Capture the cell that displays the provided text and extract its (x, y) central coordinate. 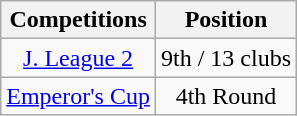
Position (226, 20)
J. League 2 (78, 58)
4th Round (226, 96)
9th / 13 clubs (226, 58)
Emperor's Cup (78, 96)
Competitions (78, 20)
